Find where the given text appears and provide that cell's center as (X, Y) coordinate. 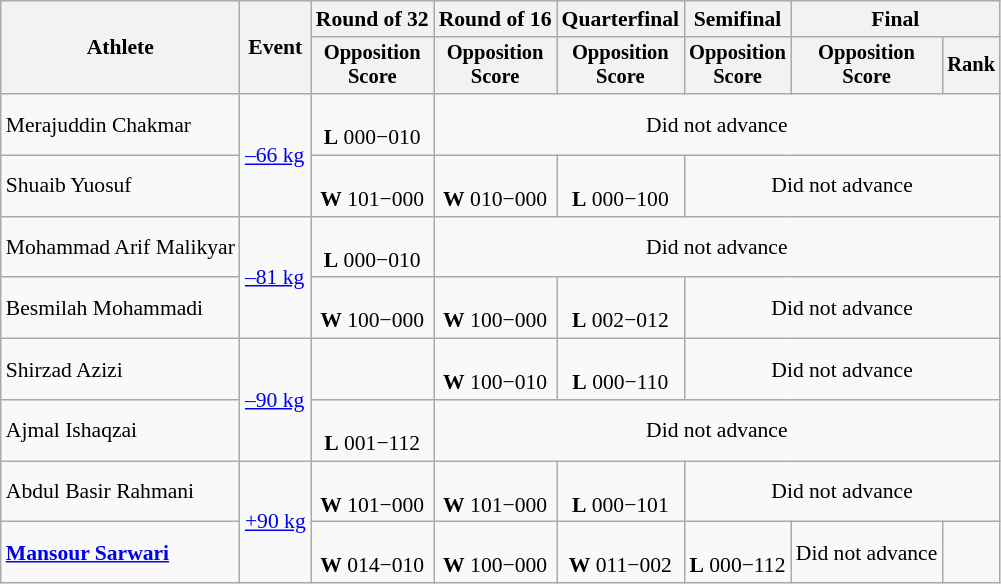
L 000−110 (621, 370)
Quarterfinal (621, 19)
L 002−012 (621, 308)
–90 kg (276, 400)
Abdul Basir Rahmani (120, 492)
W 011−002 (621, 552)
Round of 16 (496, 19)
Shirzad Azizi (120, 370)
L 001−112 (372, 430)
L 000−101 (621, 492)
Mansour Sarwari (120, 552)
Rank (971, 66)
W 100−010 (496, 370)
Besmilah Mohammadi (120, 308)
Athlete (120, 48)
Shuaib Yuosuf (120, 186)
L 000−112 (738, 552)
–81 kg (276, 278)
Semifinal (738, 19)
+90 kg (276, 522)
Ajmal Ishaqzai (120, 430)
Round of 32 (372, 19)
W 014−010 (372, 552)
Mohammad Arif Malikyar (120, 248)
L 000−100 (621, 186)
W 010−000 (496, 186)
Final (896, 19)
Event (276, 48)
Merajuddin Chakmar (120, 124)
–66 kg (276, 155)
